Return [x, y] of the center of cell containing provided text 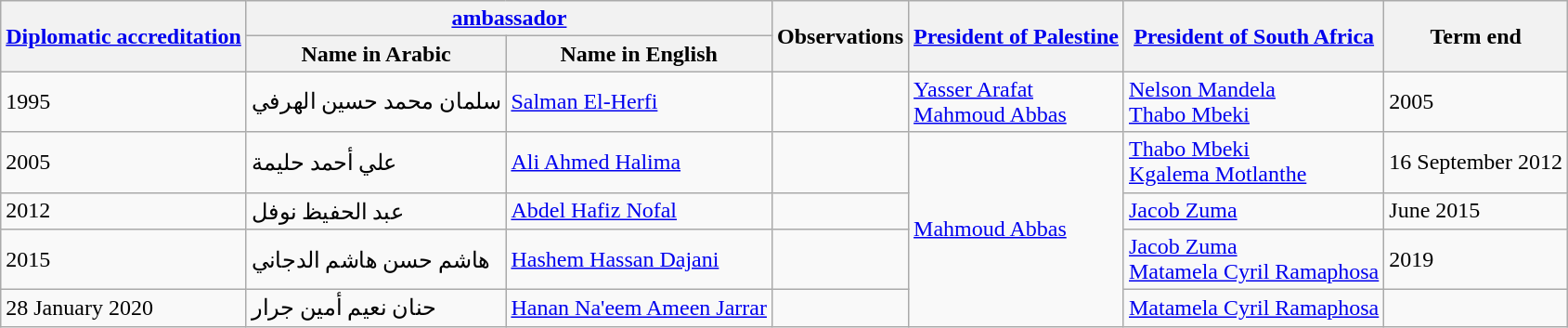
هاشم حسن هاشم الدجاني [376, 260]
Jacob ZumaMatamela Cyril Ramaphosa [1253, 260]
President of South Africa [1253, 36]
Matamela Cyril Ramaphosa [1253, 308]
علي أحمد حليمة [376, 162]
Jacob Zuma [1253, 211]
June 2015 [1476, 211]
Yasser ArafatMahmoud Abbas [1017, 102]
ambassador [509, 19]
Nelson MandelaThabo Mbeki [1253, 102]
Ali Ahmed Halima [639, 162]
Mahmoud Abbas [1017, 229]
حنان نعيم أمين جرار [376, 308]
Observations [839, 36]
President of Palestine [1017, 36]
2015 [124, 260]
Hanan Na'eem Ameen Jarrar [639, 308]
2019 [1476, 260]
16 September 2012 [1476, 162]
Hashem Hassan Dajani [639, 260]
Thabo MbekiKgalema Motlanthe [1253, 162]
عبد الحفيظ نوفل [376, 211]
28 January 2020 [124, 308]
Name in English [639, 54]
1995 [124, 102]
2012 [124, 211]
Diplomatic accreditation [124, 36]
سلمان محمد حسين الهرفي [376, 102]
Term end [1476, 36]
Salman El-Herfi [639, 102]
Name in Arabic [376, 54]
Abdel Hafiz Nofal [639, 211]
